Find where the given text appears and provide that cell's center as (x, y) coordinate. 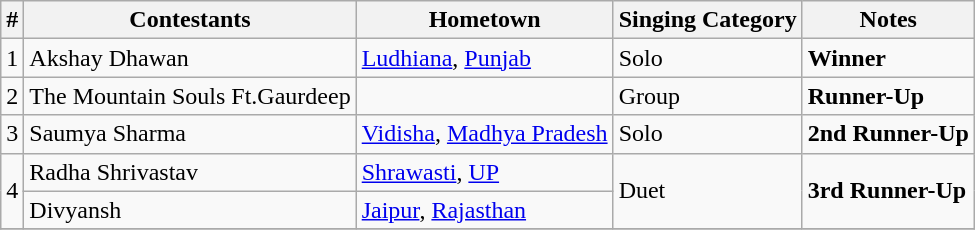
# (12, 20)
1 (12, 58)
Jaipur, Rajasthan (484, 210)
Contestants (190, 20)
The Mountain Souls Ft.Gaurdeep (190, 96)
Shrawasti, UP (484, 172)
Notes (888, 20)
Runner-Up (888, 96)
Duet (708, 191)
4 (12, 191)
Radha Shrivastav (190, 172)
Akshay Dhawan (190, 58)
2nd Runner-Up (888, 134)
Singing Category (708, 20)
3rd Runner-Up (888, 191)
Winner (888, 58)
Saumya Sharma (190, 134)
2 (12, 96)
Group (708, 96)
Divyansh (190, 210)
Ludhiana, Punjab (484, 58)
Vidisha, Madhya Pradesh (484, 134)
Hometown (484, 20)
3 (12, 134)
